Detect which cell encompasses the target text, then output its [X, Y] center coordinate. 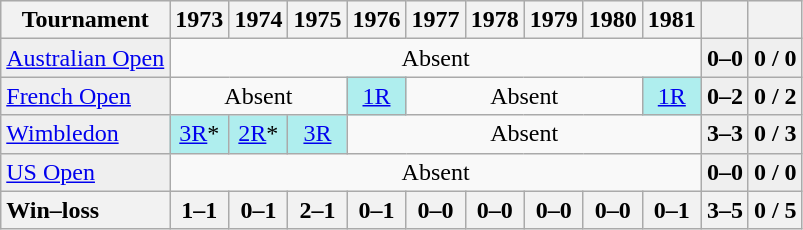
1975 [318, 20]
Australian Open [86, 58]
1981 [672, 20]
Wimbledon [86, 134]
1977 [436, 20]
3–5 [724, 210]
Win–loss [86, 210]
1–1 [200, 210]
3R [318, 134]
3–3 [724, 134]
1976 [376, 20]
1973 [200, 20]
Tournament [86, 20]
2–1 [318, 210]
3R* [200, 134]
1979 [554, 20]
1980 [612, 20]
0–2 [724, 96]
0 / 5 [775, 210]
US Open [86, 172]
French Open [86, 96]
0 / 3 [775, 134]
1978 [494, 20]
2R* [258, 134]
0 / 2 [775, 96]
1974 [258, 20]
